Return [x, y] of the center of cell containing provided text 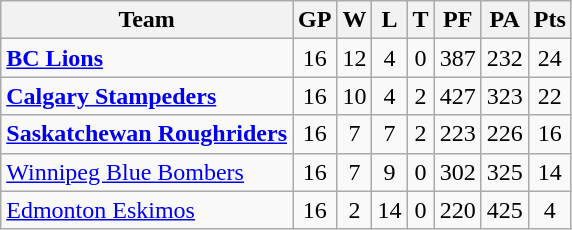
BC Lions [147, 58]
232 [504, 58]
220 [458, 210]
Winnipeg Blue Bombers [147, 172]
Team [147, 20]
302 [458, 172]
PA [504, 20]
Pts [550, 20]
387 [458, 58]
GP [315, 20]
Saskatchewan Roughriders [147, 134]
T [420, 20]
Calgary Stampeders [147, 96]
323 [504, 96]
425 [504, 210]
10 [354, 96]
427 [458, 96]
223 [458, 134]
325 [504, 172]
22 [550, 96]
12 [354, 58]
Edmonton Eskimos [147, 210]
9 [390, 172]
W [354, 20]
24 [550, 58]
226 [504, 134]
L [390, 20]
PF [458, 20]
